Return the [X, Y] coordinate for the center point of the cell that contains the specified text.  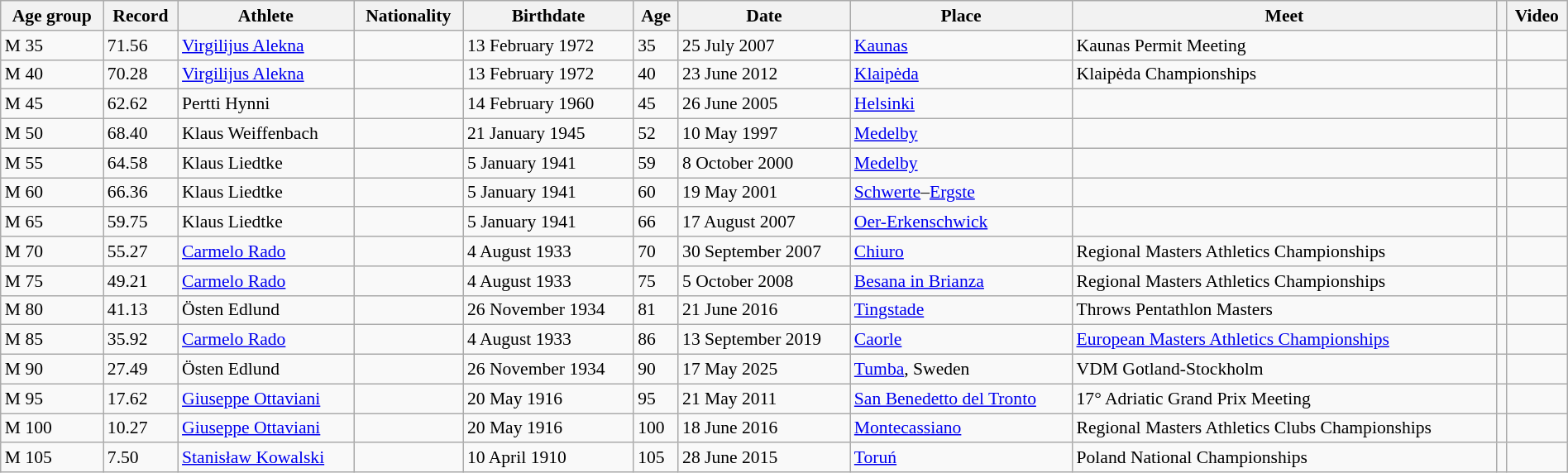
M 40 [52, 74]
M 100 [52, 428]
41.13 [141, 310]
35 [656, 45]
23 June 2012 [764, 74]
Nationality [409, 16]
VDM Gotland-Stockholm [1284, 370]
26 June 2005 [764, 104]
86 [656, 340]
66.36 [141, 193]
M 65 [52, 222]
66 [656, 222]
95 [656, 399]
70.28 [141, 74]
14 February 1960 [548, 104]
27.49 [141, 370]
35.92 [141, 340]
Age [656, 16]
Tingstade [961, 310]
70 [656, 251]
San Benedetto del Tronto [961, 399]
M 75 [52, 281]
40 [656, 74]
60 [656, 193]
Video [1537, 16]
Caorle [961, 340]
Helsinki [961, 104]
Tumba, Sweden [961, 370]
55.27 [141, 251]
21 January 1945 [548, 134]
81 [656, 310]
Klaipėda Championships [1284, 74]
52 [656, 134]
Meet [1284, 16]
17.62 [141, 399]
Birthdate [548, 16]
10 May 1997 [764, 134]
8 October 2000 [764, 163]
Age group [52, 16]
M 80 [52, 310]
7.50 [141, 458]
M 105 [52, 458]
Regional Masters Athletics Clubs Championships [1284, 428]
Kaunas [961, 45]
62.62 [141, 104]
Pertti Hynni [266, 104]
68.40 [141, 134]
59.75 [141, 222]
M 85 [52, 340]
21 May 2011 [764, 399]
Besana in Brianza [961, 281]
28 June 2015 [764, 458]
Schwerte–Ergste [961, 193]
Toruń [961, 458]
M 95 [52, 399]
19 May 2001 [764, 193]
M 35 [52, 45]
M 50 [52, 134]
Throws Pentathlon Masters [1284, 310]
Date [764, 16]
75 [656, 281]
M 60 [52, 193]
M 45 [52, 104]
Athlete [266, 16]
10 April 1910 [548, 458]
59 [656, 163]
5 October 2008 [764, 281]
18 June 2016 [764, 428]
Klaipėda [961, 74]
17 August 2007 [764, 222]
17° Adriatic Grand Prix Meeting [1284, 399]
25 July 2007 [764, 45]
13 September 2019 [764, 340]
European Masters Athletics Championships [1284, 340]
71.56 [141, 45]
30 September 2007 [764, 251]
Oer-Erkenschwick [961, 222]
100 [656, 428]
10.27 [141, 428]
Kaunas Permit Meeting [1284, 45]
M 55 [52, 163]
105 [656, 458]
M 90 [52, 370]
Klaus Weiffenbach [266, 134]
Record [141, 16]
M 70 [52, 251]
49.21 [141, 281]
45 [656, 104]
90 [656, 370]
Stanisław Kowalski [266, 458]
Montecassiano [961, 428]
Chiuro [961, 251]
21 June 2016 [764, 310]
17 May 2025 [764, 370]
64.58 [141, 163]
Place [961, 16]
Poland National Championships [1284, 458]
